Scan for the cell matching the given text and deliver its (X, Y) coordinate at center. 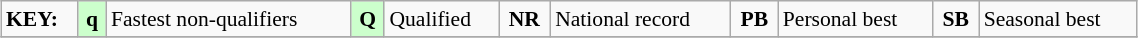
National record (640, 19)
SB (956, 19)
PB (754, 19)
q (92, 19)
Qualified (441, 19)
NR (524, 19)
Seasonal best (1058, 19)
Q (368, 19)
Fastest non-qualifiers (228, 19)
KEY: (40, 19)
Personal best (856, 19)
